Return the [X, Y] coordinate for the center point of the cell that contains the specified text.  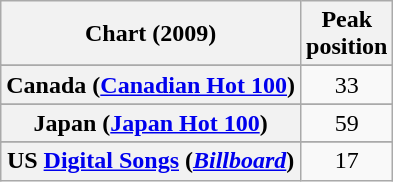
17 [347, 161]
59 [347, 123]
Peakposition [347, 34]
Japan (Japan Hot 100) [151, 123]
33 [347, 85]
Canada (Canadian Hot 100) [151, 85]
Chart (2009) [151, 34]
US Digital Songs (Billboard) [151, 161]
